Pinpoint the cell where the given text exists, returning its [x, y] midpoint coordinate. 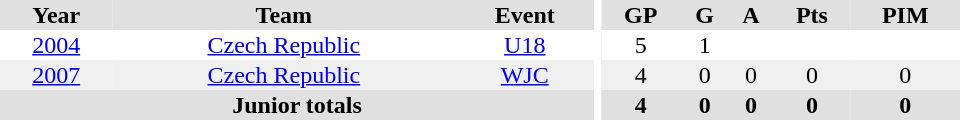
2007 [56, 75]
5 [641, 45]
Junior totals [297, 105]
U18 [524, 45]
A [752, 15]
Year [56, 15]
1 [705, 45]
PIM [905, 15]
WJC [524, 75]
Event [524, 15]
GP [641, 15]
Pts [812, 15]
G [705, 15]
Team [284, 15]
2004 [56, 45]
